From the cell containing the given text, extract its center point as (X, Y) coordinate. 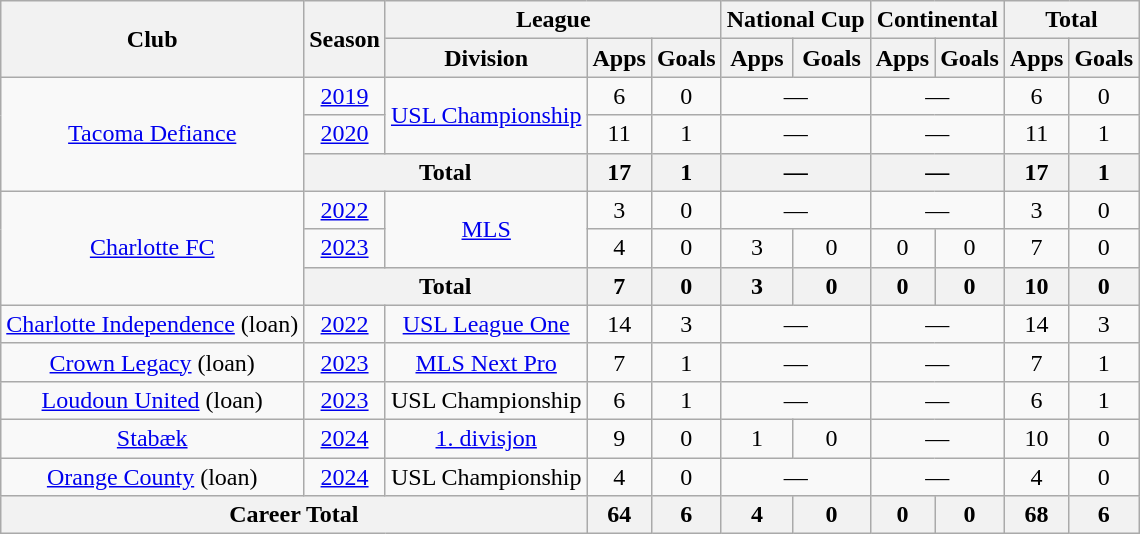
Club (152, 39)
League (553, 20)
68 (1036, 515)
Season (345, 39)
Crown Legacy (loan) (152, 362)
1. divisjon (486, 438)
2019 (345, 96)
Continental (937, 20)
9 (619, 438)
Loudoun United (loan) (152, 400)
Career Total (294, 515)
USL League One (486, 324)
Charlotte FC (152, 248)
National Cup (796, 20)
Stabæk (152, 438)
MLS Next Pro (486, 362)
Orange County (loan) (152, 477)
MLS (486, 229)
Division (486, 58)
Tacoma Defiance (152, 134)
Charlotte Independence (loan) (152, 324)
64 (619, 515)
2020 (345, 134)
